Return [X, Y] of the center of cell containing provided text 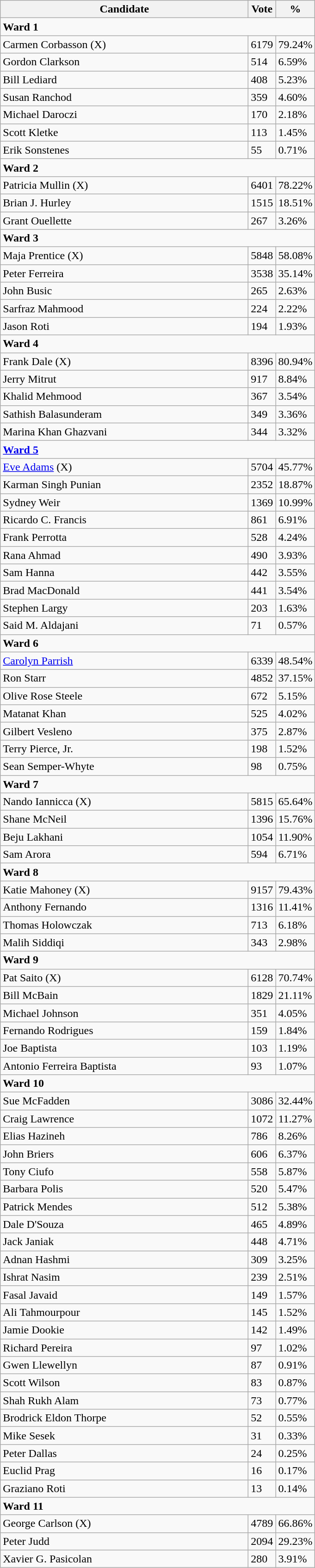
3.32% [295, 432]
1.07% [295, 1066]
Sean Semper-Whyte [124, 766]
Gwen Llewellyn [124, 1365]
Olive Rose Steele [124, 696]
45.77% [295, 467]
Sydney Weir [124, 502]
98 [262, 766]
1.19% [295, 1048]
5.15% [295, 696]
Sathish Balasunderam [124, 414]
Grant Ouellette [124, 221]
Elias Hazineh [124, 1136]
2.51% [295, 1277]
1.57% [295, 1295]
490 [262, 555]
113 [262, 132]
79.24% [295, 44]
265 [262, 291]
1515 [262, 203]
Barbara Polis [124, 1189]
3.26% [295, 221]
6.91% [295, 520]
142 [262, 1330]
198 [262, 749]
6.71% [295, 855]
267 [262, 221]
3.25% [295, 1259]
203 [262, 608]
Peter Ferreira [124, 273]
Pat Saito (X) [124, 978]
83 [262, 1383]
6179 [262, 44]
Carolyn Parrish [124, 661]
Ishrat Nasim [124, 1277]
11.27% [295, 1119]
359 [262, 97]
93 [262, 1066]
1.45% [295, 132]
0.75% [295, 766]
525 [262, 713]
520 [262, 1189]
Joe Baptista [124, 1048]
917 [262, 379]
309 [262, 1259]
16 [262, 1471]
11.41% [295, 907]
Marina Khan Ghazvani [124, 432]
713 [262, 925]
Ward 1 [158, 27]
Maja Prentice (X) [124, 256]
786 [262, 1136]
Ward 6 [158, 643]
Beju Lakhani [124, 837]
4.02% [295, 713]
15.76% [295, 819]
514 [262, 62]
1369 [262, 502]
861 [262, 520]
1072 [262, 1119]
Michael Daroczi [124, 115]
1054 [262, 837]
280 [262, 1559]
1.84% [295, 1030]
18.87% [295, 484]
1829 [262, 995]
Carmen Corbasson (X) [124, 44]
1316 [262, 907]
Fasal Javaid [124, 1295]
Malih Siddiqi [124, 942]
103 [262, 1048]
Adnan Hashmi [124, 1259]
Patrick Mendes [124, 1207]
4852 [262, 678]
% [295, 9]
Brad MacDonald [124, 590]
George Carlson (X) [124, 1524]
0.57% [295, 626]
3.55% [295, 573]
8.26% [295, 1136]
Michael Johnson [124, 1013]
Erik Sonstenes [124, 150]
Ward 8 [158, 872]
Sam Hanna [124, 573]
1.63% [295, 608]
Sarfraz Mahmood [124, 309]
Ward 7 [158, 784]
Richard Pereira [124, 1348]
66.86% [295, 1524]
Euclid Prag [124, 1471]
6.37% [295, 1154]
194 [262, 326]
0.55% [295, 1418]
Ricardo C. Francis [124, 520]
1.02% [295, 1348]
Thomas Holowczak [124, 925]
Graziano Roti [124, 1488]
0.33% [295, 1436]
3086 [262, 1101]
349 [262, 414]
Rana Ahmad [124, 555]
Mike Sesek [124, 1436]
5.87% [295, 1171]
Matanat Khan [124, 713]
87 [262, 1365]
170 [262, 115]
0.17% [295, 1471]
71 [262, 626]
70.74% [295, 978]
79.43% [295, 890]
145 [262, 1312]
10.99% [295, 502]
78.22% [295, 185]
Terry Pierce, Jr. [124, 749]
Khalid Mehmood [124, 397]
8.84% [295, 379]
Scott Wilson [124, 1383]
65.64% [295, 802]
239 [262, 1277]
5.47% [295, 1189]
Xavier G. Pasicolan [124, 1559]
1.49% [295, 1330]
3.91% [295, 1559]
2352 [262, 484]
442 [262, 573]
13 [262, 1488]
Frank Dale (X) [124, 361]
Stephen Largy [124, 608]
0.77% [295, 1401]
Jack Janiak [124, 1242]
2.63% [295, 291]
6128 [262, 978]
512 [262, 1207]
Sue McFadden [124, 1101]
Ward 4 [158, 344]
5.23% [295, 80]
35.14% [295, 273]
Eve Adams (X) [124, 467]
2094 [262, 1541]
5.38% [295, 1207]
Bill McBain [124, 995]
448 [262, 1242]
4.60% [295, 97]
Gilbert Vesleno [124, 731]
441 [262, 590]
0.87% [295, 1383]
4.89% [295, 1224]
Said M. Aldajani [124, 626]
528 [262, 538]
367 [262, 397]
11.90% [295, 837]
Ward 5 [158, 449]
6.18% [295, 925]
Katie Mahoney (X) [124, 890]
John Busic [124, 291]
Ward 3 [158, 238]
Ali Tahmourpour [124, 1312]
Tony Ciufo [124, 1171]
6.59% [295, 62]
159 [262, 1030]
149 [262, 1295]
Ward 9 [158, 960]
8396 [262, 361]
224 [262, 309]
Peter Judd [124, 1541]
32.44% [295, 1101]
2.98% [295, 942]
Jerry Mitrut [124, 379]
Susan Ranchod [124, 97]
4789 [262, 1524]
4.05% [295, 1013]
52 [262, 1418]
29.23% [295, 1541]
5704 [262, 467]
2.22% [295, 309]
Vote [262, 9]
558 [262, 1171]
Bill Lediard [124, 80]
24 [262, 1453]
Shane McNeil [124, 819]
594 [262, 855]
343 [262, 942]
606 [262, 1154]
6339 [262, 661]
Ward 11 [158, 1506]
344 [262, 432]
Brian J. Hurley [124, 203]
3538 [262, 273]
0.91% [295, 1365]
1396 [262, 819]
Ron Starr [124, 678]
5815 [262, 802]
Shah Rukh Alam [124, 1401]
Anthony Fernando [124, 907]
0.14% [295, 1488]
Dale D'Souza [124, 1224]
Patricia Mullin (X) [124, 185]
Sam Arora [124, 855]
672 [262, 696]
5848 [262, 256]
37.15% [295, 678]
6401 [262, 185]
John Briers [124, 1154]
9157 [262, 890]
21.11% [295, 995]
97 [262, 1348]
0.71% [295, 150]
Gordon Clarkson [124, 62]
18.51% [295, 203]
Fernando Rodrigues [124, 1030]
Peter Dallas [124, 1453]
Ward 2 [158, 167]
Karman Singh Punian [124, 484]
58.08% [295, 256]
Jamie Dookie [124, 1330]
80.94% [295, 361]
351 [262, 1013]
375 [262, 731]
0.25% [295, 1453]
55 [262, 150]
Nando Iannicca (X) [124, 802]
Scott Kletke [124, 132]
Jason Roti [124, 326]
3.93% [295, 555]
Candidate [124, 9]
2.87% [295, 731]
48.54% [295, 661]
1.93% [295, 326]
4.24% [295, 538]
Brodrick Eldon Thorpe [124, 1418]
73 [262, 1401]
2.18% [295, 115]
31 [262, 1436]
3.36% [295, 414]
Ward 10 [158, 1084]
Frank Perrotta [124, 538]
4.71% [295, 1242]
408 [262, 80]
Craig Lawrence [124, 1119]
465 [262, 1224]
Antonio Ferreira Baptista [124, 1066]
